Search for the cell housing the specified text and yield its [X, Y] center coordinate. 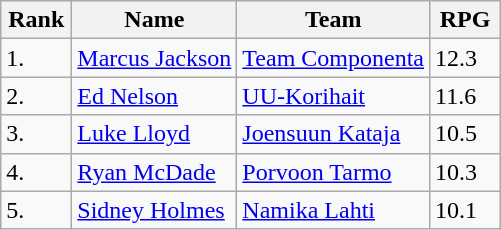
Luke Lloyd [154, 134]
UU-Korihait [334, 96]
10.1 [466, 210]
5. [36, 210]
3. [36, 134]
12.3 [466, 58]
Namika Lahti [334, 210]
RPG [466, 20]
Team Componenta [334, 58]
10.3 [466, 172]
Ed Nelson [154, 96]
Porvoon Tarmo [334, 172]
Joensuun Kataja [334, 134]
Sidney Holmes [154, 210]
4. [36, 172]
10.5 [466, 134]
2. [36, 96]
Team [334, 20]
1. [36, 58]
Name [154, 20]
Marcus Jackson [154, 58]
Ryan McDade [154, 172]
11.6 [466, 96]
Rank [36, 20]
